Output the [x, y] coordinate of the center of the cell containing the given text.  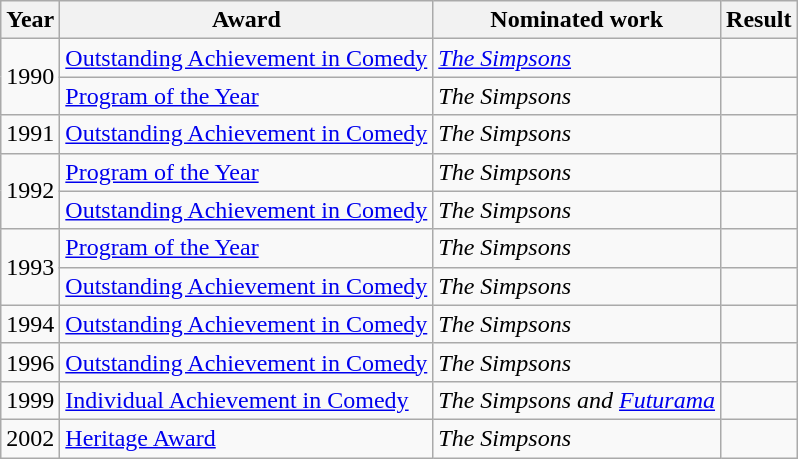
Result [759, 20]
1994 [30, 324]
Individual Achievement in Comedy [246, 400]
Nominated work [577, 20]
Heritage Award [246, 438]
1996 [30, 362]
Year [30, 20]
1992 [30, 191]
1999 [30, 400]
The Simpsons and Futurama [577, 400]
2002 [30, 438]
1993 [30, 267]
1990 [30, 77]
1991 [30, 134]
Award [246, 20]
